Locate the cell with the specified text and output its (x, y) center coordinate. 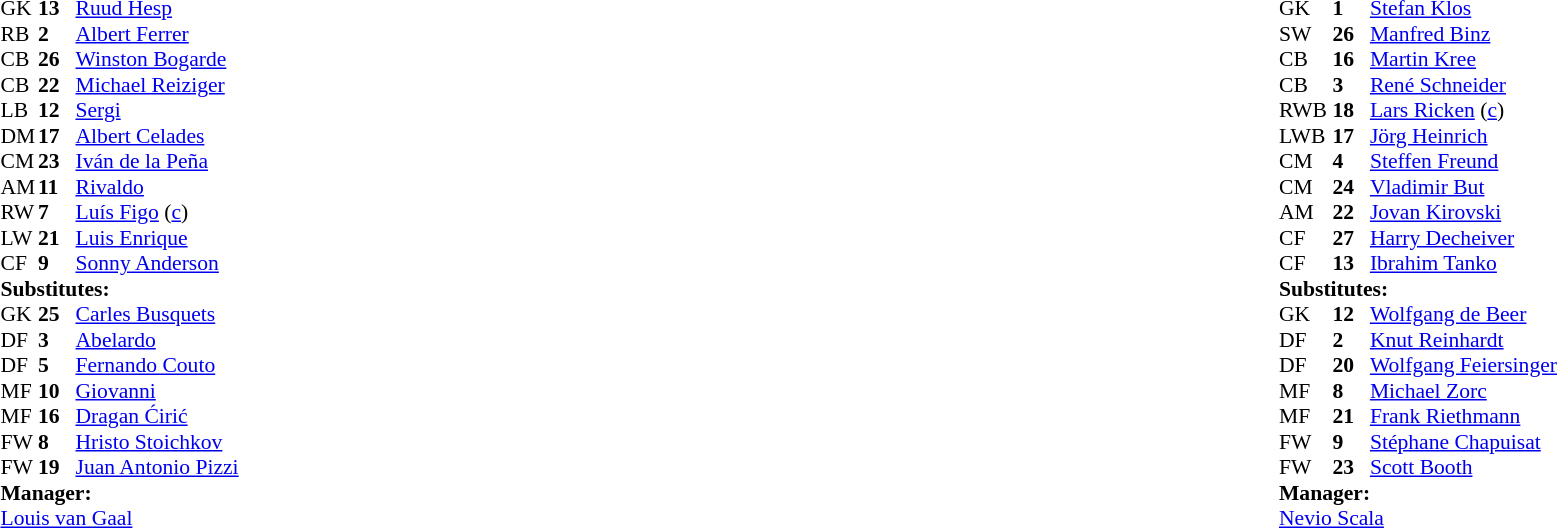
4 (1351, 161)
Sonny Anderson (158, 263)
René Schneider (1464, 85)
Iván de la Peña (158, 161)
20 (1351, 365)
Fernando Couto (158, 365)
Abelardo (158, 340)
Carles Busquets (158, 315)
Ibrahim Tanko (1464, 263)
Luís Figo (c) (158, 213)
Michael Zorc (1464, 391)
Vladimir But (1464, 187)
Stéphane Chapuisat (1464, 442)
Jovan Kirovski (1464, 213)
Scott Booth (1464, 467)
Luis Enrique (158, 238)
Jörg Heinrich (1464, 136)
Harry Decheiver (1464, 238)
RWB (1306, 111)
18 (1351, 111)
Wolfgang de Beer (1464, 315)
10 (57, 391)
Hristo Stoichkov (158, 442)
Knut Reinhardt (1464, 340)
Martin Kree (1464, 59)
Lars Ricken (c) (1464, 111)
Giovanni (158, 391)
LW (19, 238)
Wolfgang Feiersinger (1464, 365)
Steffen Freund (1464, 161)
LWB (1306, 136)
24 (1351, 187)
LB (19, 111)
DM (19, 136)
Albert Celades (158, 136)
Manfred Binz (1464, 34)
Dragan Ćirić (158, 417)
Winston Bogarde (158, 59)
Michael Reiziger (158, 85)
25 (57, 315)
RB (19, 34)
27 (1351, 238)
19 (57, 467)
5 (57, 365)
13 (1351, 263)
Frank Riethmann (1464, 417)
11 (57, 187)
Sergi (158, 111)
Juan Antonio Pizzi (158, 467)
SW (1306, 34)
7 (57, 213)
RW (19, 213)
Rivaldo (158, 187)
Albert Ferrer (158, 34)
